Pinpoint the cell where the given text exists, returning its [x, y] midpoint coordinate. 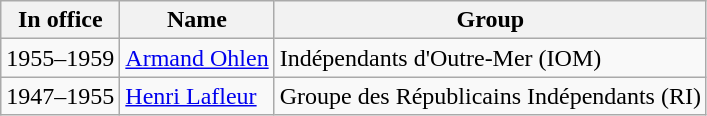
Group [490, 20]
In office [60, 20]
Armand Ohlen [197, 58]
Groupe des Républicains Indépendants (RI) [490, 96]
1955–1959 [60, 58]
Name [197, 20]
Indépendants d'Outre-Mer (IOM) [490, 58]
1947–1955 [60, 96]
Henri Lafleur [197, 96]
